Return [x, y] of the center of cell containing provided text 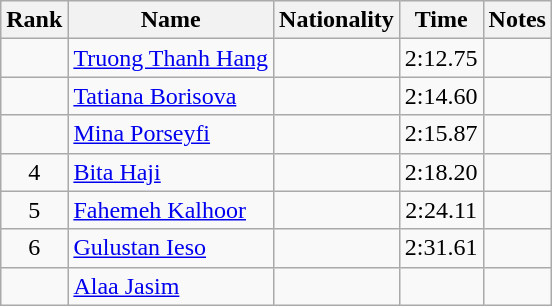
Tatiana Borisova [171, 96]
Rank [34, 20]
6 [34, 248]
Bita Haji [171, 172]
2:31.61 [441, 248]
5 [34, 210]
2:12.75 [441, 58]
2:14.60 [441, 96]
Notes [517, 20]
Fahemeh Kalhoor [171, 210]
2:24.11 [441, 210]
Nationality [337, 20]
Gulustan Ieso [171, 248]
2:18.20 [441, 172]
2:15.87 [441, 134]
4 [34, 172]
Mina Porseyfi [171, 134]
Name [171, 20]
Truong Thanh Hang [171, 58]
Time [441, 20]
Alaa Jasim [171, 286]
